Capture the cell that displays the provided text and extract its [x, y] central coordinate. 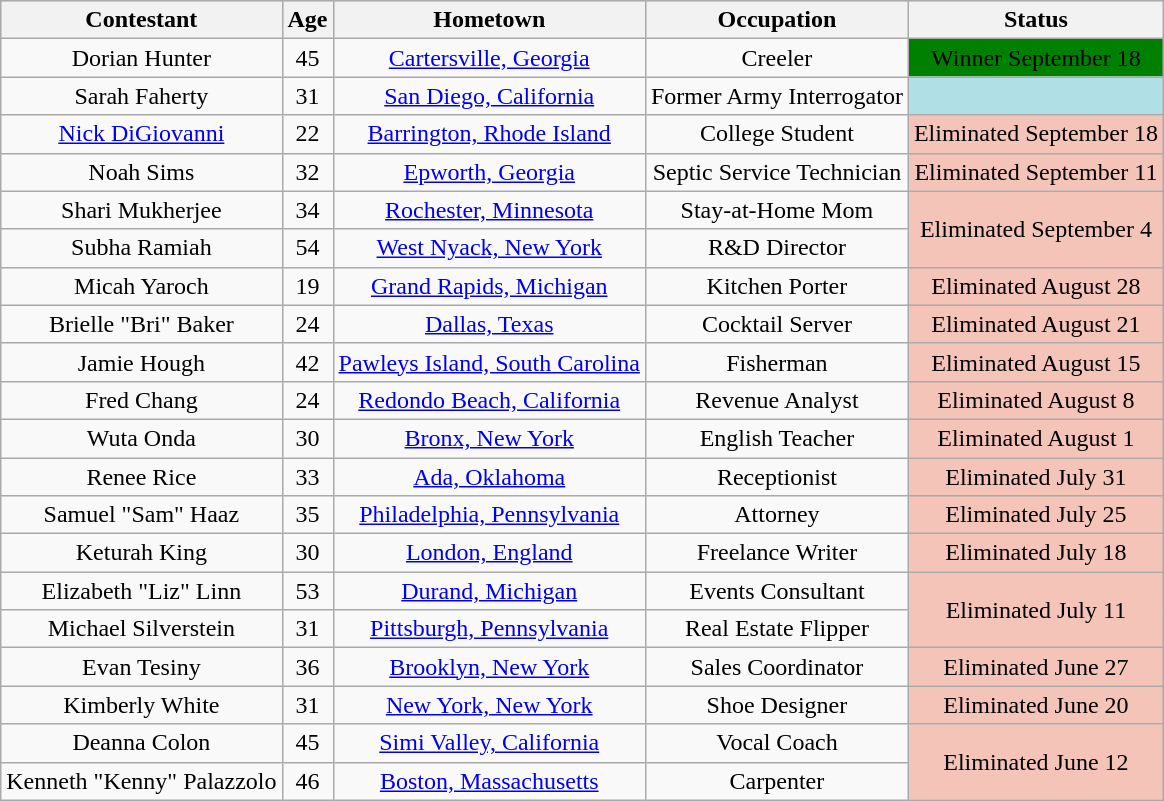
Sarah Faherty [142, 96]
Eliminated August 15 [1036, 362]
Real Estate Flipper [776, 629]
Dallas, Texas [489, 324]
San Diego, California [489, 96]
46 [308, 781]
35 [308, 515]
Durand, Michigan [489, 591]
Jamie Hough [142, 362]
Kimberly White [142, 705]
Status [1036, 20]
Kenneth "Kenny" Palazzolo [142, 781]
19 [308, 286]
College Student [776, 134]
Fred Chang [142, 400]
Micah Yaroch [142, 286]
Creeler [776, 58]
Grand Rapids, Michigan [489, 286]
Contestant [142, 20]
Dorian Hunter [142, 58]
Septic Service Technician [776, 172]
Hometown [489, 20]
22 [308, 134]
Wuta Onda [142, 438]
54 [308, 248]
Samuel "Sam" Haaz [142, 515]
Eliminated July 18 [1036, 553]
Redondo Beach, California [489, 400]
Eliminated June 27 [1036, 667]
Pittsburgh, Pennsylvania [489, 629]
42 [308, 362]
Kitchen Porter [776, 286]
Simi Valley, California [489, 743]
Receptionist [776, 477]
London, England [489, 553]
Eliminated June 12 [1036, 762]
Attorney [776, 515]
West Nyack, New York [489, 248]
Bronx, New York [489, 438]
Nick DiGiovanni [142, 134]
R&D Director [776, 248]
Brielle "Bri" Baker [142, 324]
Carpenter [776, 781]
Boston, Massachusetts [489, 781]
Eliminated September 4 [1036, 229]
Cartersville, Georgia [489, 58]
Epworth, Georgia [489, 172]
53 [308, 591]
Elizabeth "Liz" Linn [142, 591]
Renee Rice [142, 477]
Deanna Colon [142, 743]
Fisherman [776, 362]
Revenue Analyst [776, 400]
Eliminated September 18 [1036, 134]
English Teacher [776, 438]
Eliminated June 20 [1036, 705]
Shari Mukherjee [142, 210]
Freelance Writer [776, 553]
Ada, Oklahoma [489, 477]
Vocal Coach [776, 743]
Eliminated August 1 [1036, 438]
Pawleys Island, South Carolina [489, 362]
Michael Silverstein [142, 629]
Barrington, Rhode Island [489, 134]
Former Army Interrogator [776, 96]
Winner September 18 [1036, 58]
Stay-at-Home Mom [776, 210]
Age [308, 20]
Eliminated August 21 [1036, 324]
Subha Ramiah [142, 248]
36 [308, 667]
Eliminated July 25 [1036, 515]
Keturah King [142, 553]
33 [308, 477]
Noah Sims [142, 172]
Eliminated July 11 [1036, 610]
Eliminated July 31 [1036, 477]
New York, New York [489, 705]
34 [308, 210]
Evan Tesiny [142, 667]
Occupation [776, 20]
Brooklyn, New York [489, 667]
Sales Coordinator [776, 667]
Cocktail Server [776, 324]
Eliminated August 28 [1036, 286]
Eliminated September 11 [1036, 172]
Shoe Designer [776, 705]
Philadelphia, Pennsylvania [489, 515]
Rochester, Minnesota [489, 210]
Eliminated August 8 [1036, 400]
Events Consultant [776, 591]
32 [308, 172]
